Scan for the cell matching the given text and deliver its (X, Y) coordinate at center. 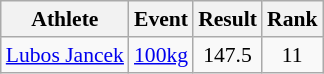
11 (292, 55)
Event (161, 19)
Rank (292, 19)
Athlete (65, 19)
Lubos Jancek (65, 55)
100kg (161, 55)
147.5 (228, 55)
Result (228, 19)
